From the cell containing the given text, extract its center point as [x, y] coordinate. 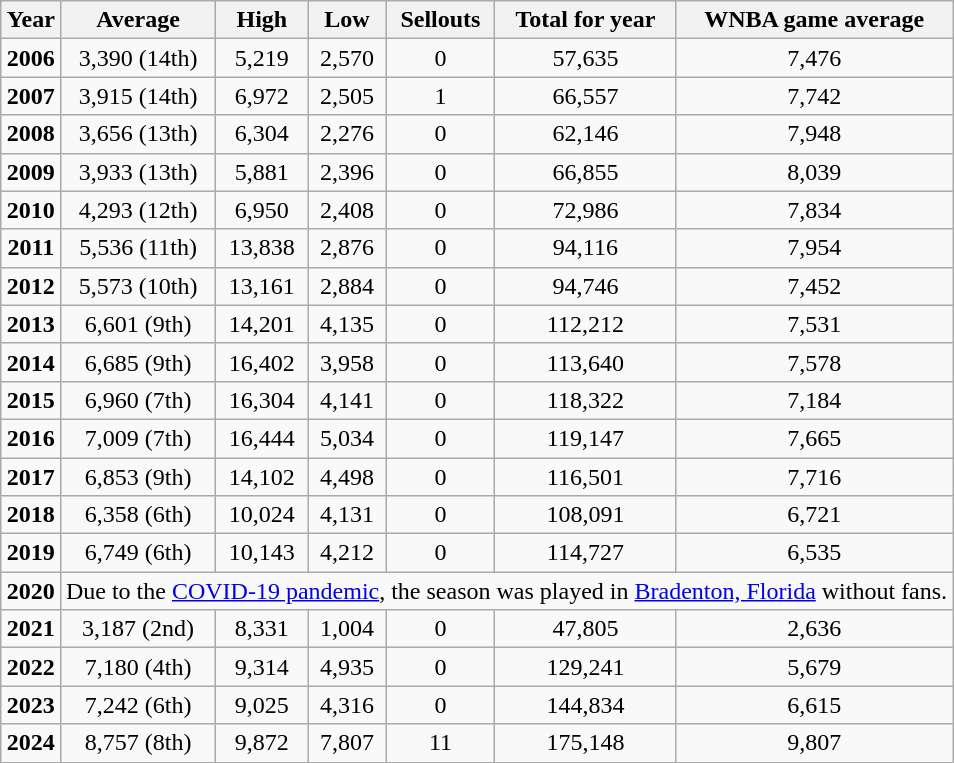
3,915 (14th) [138, 96]
2022 [30, 667]
4,498 [347, 477]
7,531 [814, 324]
108,091 [586, 515]
3,656 (13th) [138, 134]
2020 [30, 591]
2023 [30, 705]
2,408 [347, 210]
7,452 [814, 286]
2010 [30, 210]
112,212 [586, 324]
16,304 [262, 400]
4,293 (12th) [138, 210]
2,505 [347, 96]
14,201 [262, 324]
2018 [30, 515]
9,314 [262, 667]
2008 [30, 134]
4,316 [347, 705]
9,872 [262, 743]
7,242 (6th) [138, 705]
3,187 (2nd) [138, 629]
Total for year [586, 20]
2,276 [347, 134]
4,935 [347, 667]
5,679 [814, 667]
7,578 [814, 362]
113,640 [586, 362]
2011 [30, 248]
6,972 [262, 96]
11 [440, 743]
10,143 [262, 553]
6,601 (9th) [138, 324]
94,746 [586, 286]
Due to the COVID-19 pandemic, the season was played in Bradenton, Florida without fans. [506, 591]
4,135 [347, 324]
3,933 (13th) [138, 172]
Sellouts [440, 20]
66,855 [586, 172]
72,986 [586, 210]
66,557 [586, 96]
114,727 [586, 553]
129,241 [586, 667]
2016 [30, 438]
1 [440, 96]
13,161 [262, 286]
5,573 (10th) [138, 286]
7,009 (7th) [138, 438]
6,721 [814, 515]
62,146 [586, 134]
2021 [30, 629]
7,716 [814, 477]
119,147 [586, 438]
2014 [30, 362]
175,148 [586, 743]
7,742 [814, 96]
6,853 (9th) [138, 477]
2007 [30, 96]
WNBA game average [814, 20]
7,948 [814, 134]
7,665 [814, 438]
5,881 [262, 172]
6,685 (9th) [138, 362]
2,396 [347, 172]
7,184 [814, 400]
8,039 [814, 172]
6,304 [262, 134]
2017 [30, 477]
7,476 [814, 58]
Low [347, 20]
4,212 [347, 553]
6,535 [814, 553]
6,950 [262, 210]
6,358 (6th) [138, 515]
2,636 [814, 629]
2,876 [347, 248]
7,834 [814, 210]
116,501 [586, 477]
9,025 [262, 705]
7,807 [347, 743]
6,615 [814, 705]
Average [138, 20]
144,834 [586, 705]
3,958 [347, 362]
6,960 (7th) [138, 400]
7,180 (4th) [138, 667]
3,390 (14th) [138, 58]
14,102 [262, 477]
94,116 [586, 248]
2015 [30, 400]
10,024 [262, 515]
2,570 [347, 58]
High [262, 20]
118,322 [586, 400]
5,034 [347, 438]
Year [30, 20]
4,141 [347, 400]
6,749 (6th) [138, 553]
2006 [30, 58]
5,536 (11th) [138, 248]
2,884 [347, 286]
4,131 [347, 515]
9,807 [814, 743]
47,805 [586, 629]
5,219 [262, 58]
2013 [30, 324]
57,635 [586, 58]
8,331 [262, 629]
2012 [30, 286]
2009 [30, 172]
16,402 [262, 362]
8,757 (8th) [138, 743]
13,838 [262, 248]
16,444 [262, 438]
2024 [30, 743]
7,954 [814, 248]
2019 [30, 553]
1,004 [347, 629]
